Capture the cell that displays the provided text and extract its (x, y) central coordinate. 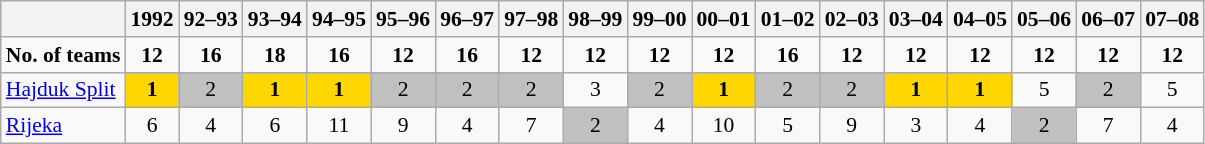
10 (724, 126)
06–07 (1108, 19)
92–93 (211, 19)
98–99 (595, 19)
Hajduk Split (64, 90)
99–00 (659, 19)
Rijeka (64, 126)
No. of teams (64, 55)
03–04 (916, 19)
1992 (152, 19)
05–06 (1044, 19)
04–05 (980, 19)
18 (275, 55)
94–95 (339, 19)
93–94 (275, 19)
95–96 (403, 19)
11 (339, 126)
96–97 (467, 19)
01–02 (788, 19)
02–03 (852, 19)
07–08 (1172, 19)
00–01 (724, 19)
97–98 (531, 19)
